Pinpoint the cell where the given text exists, returning its (X, Y) midpoint coordinate. 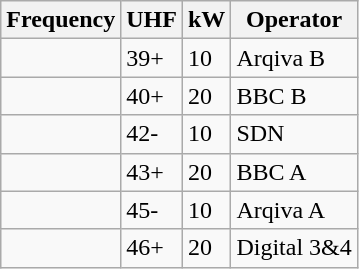
Operator (294, 20)
46+ (152, 248)
39+ (152, 58)
Arqiva B (294, 58)
Arqiva A (294, 210)
BBC B (294, 96)
42- (152, 134)
BBC A (294, 172)
Digital 3&4 (294, 248)
45- (152, 210)
40+ (152, 96)
kW (206, 20)
UHF (152, 20)
Frequency (61, 20)
SDN (294, 134)
43+ (152, 172)
